From the cell containing the given text, extract its center point as (X, Y) coordinate. 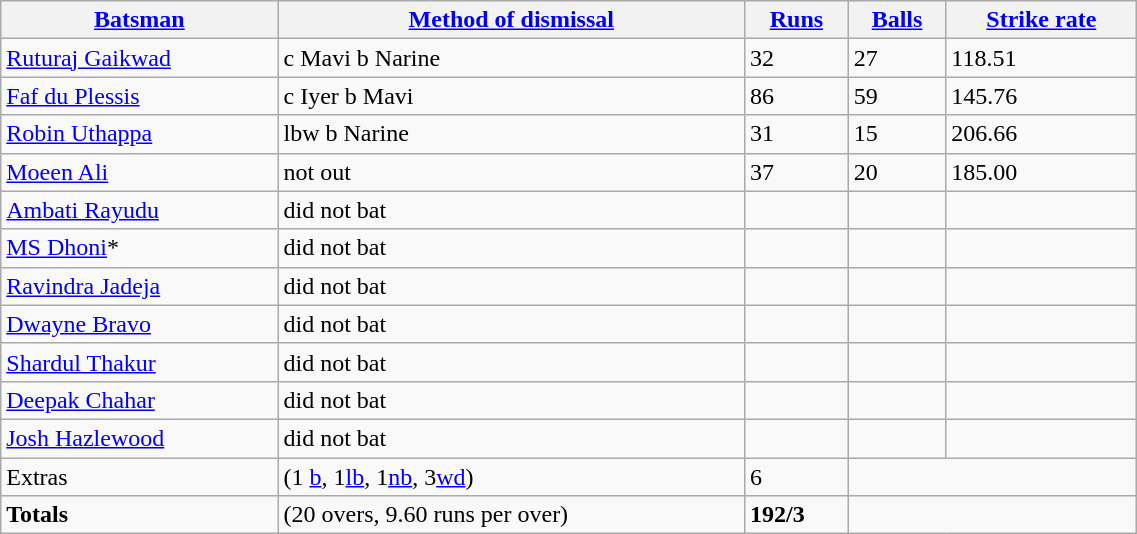
59 (896, 96)
lbw b Narine (512, 134)
Runs (797, 20)
206.66 (1042, 134)
20 (896, 172)
MS Dhoni* (140, 248)
(1 b, 1lb, 1nb, 3wd) (512, 477)
c Mavi b Narine (512, 58)
Ravindra Jadeja (140, 286)
32 (797, 58)
Extras (140, 477)
86 (797, 96)
Ruturaj Gaikwad (140, 58)
Method of dismissal (512, 20)
not out (512, 172)
118.51 (1042, 58)
Dwayne Bravo (140, 324)
Moeen Ali (140, 172)
Ambati Rayudu (140, 210)
c Iyer b Mavi (512, 96)
(20 overs, 9.60 runs per over) (512, 515)
15 (896, 134)
Totals (140, 515)
Strike rate (1042, 20)
Batsman (140, 20)
192/3 (797, 515)
185.00 (1042, 172)
27 (896, 58)
Robin Uthappa (140, 134)
145.76 (1042, 96)
Balls (896, 20)
37 (797, 172)
Deepak Chahar (140, 400)
Faf du Plessis (140, 96)
6 (797, 477)
31 (797, 134)
Shardul Thakur (140, 362)
Josh Hazlewood (140, 438)
